Return the (X, Y) coordinate for the center point of the cell that contains the specified text.  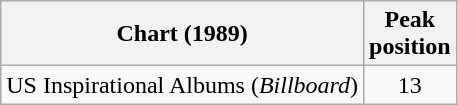
Peakposition (410, 34)
US Inspirational Albums (Billboard) (182, 85)
Chart (1989) (182, 34)
13 (410, 85)
